Detect which cell encompasses the target text, then output its [x, y] center coordinate. 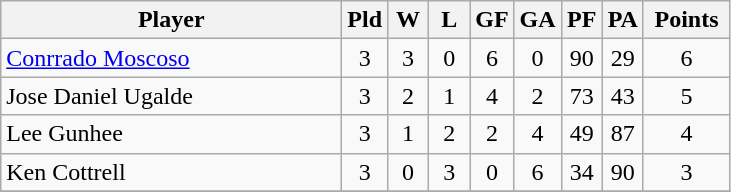
Pld [365, 20]
49 [582, 134]
34 [582, 172]
PA [622, 20]
87 [622, 134]
Ken Cottrell [172, 172]
PF [582, 20]
Conrrado Moscoso [172, 58]
Player [172, 20]
5 [686, 96]
Jose Daniel Ugalde [172, 96]
43 [622, 96]
W [408, 20]
29 [622, 58]
L [450, 20]
GA [538, 20]
Lee Gunhee [172, 134]
GF [492, 20]
73 [582, 96]
Points [686, 20]
